Determine the [x, y] coordinate at the center of the cell enclosing the given text.  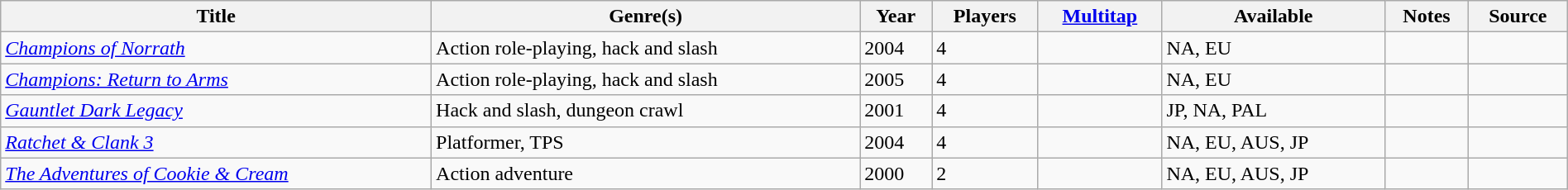
2000 [896, 173]
Genre(s) [646, 17]
2001 [896, 111]
Year [896, 17]
Champions of Norrath [217, 48]
Action adventure [646, 173]
JP, NA, PAL [1274, 111]
Gauntlet Dark Legacy [217, 111]
Available [1274, 17]
Title [217, 17]
Ratchet & Clank 3 [217, 142]
Hack and slash, dungeon crawl [646, 111]
Champions: Return to Arms [217, 79]
The Adventures of Cookie & Cream [217, 173]
Multitap [1100, 17]
Notes [1427, 17]
Players [985, 17]
Source [1518, 17]
2 [985, 173]
2005 [896, 79]
Platformer, TPS [646, 142]
